From the cell containing the given text, extract its center point as (X, Y) coordinate. 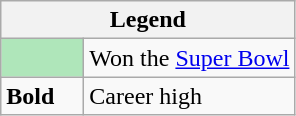
Bold (42, 96)
Legend (148, 20)
Won the Super Bowl (190, 58)
Career high (190, 96)
